Determine the [x, y] coordinate at the center of the cell enclosing the given text.  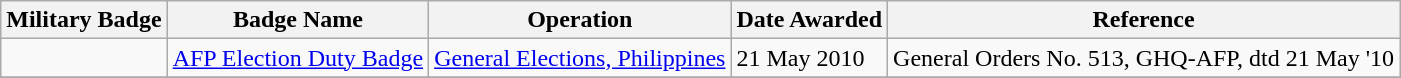
Badge Name [298, 20]
Military Badge [84, 20]
Date Awarded [810, 20]
Reference [1144, 20]
General Elections, Philippines [580, 58]
Operation [580, 20]
AFP Election Duty Badge [298, 58]
General Orders No. 513, GHQ-AFP, dtd 21 May '10 [1144, 58]
21 May 2010 [810, 58]
